Return [X, Y] of the center of cell containing provided text 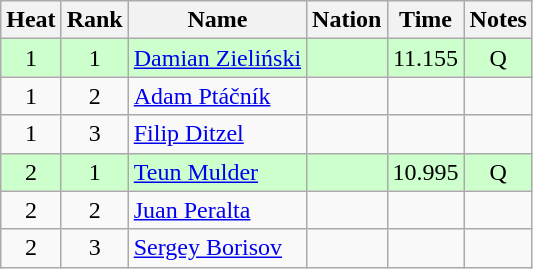
11.155 [426, 58]
Rank [94, 20]
Nation [347, 20]
Teun Mulder [217, 172]
Damian Zieliński [217, 58]
Notes [498, 20]
Filip Ditzel [217, 134]
Sergey Borisov [217, 248]
Name [217, 20]
Juan Peralta [217, 210]
Heat [31, 20]
Time [426, 20]
10.995 [426, 172]
Adam Ptáčník [217, 96]
